Return the [X, Y] coordinate for the center point of the cell that contains the specified text.  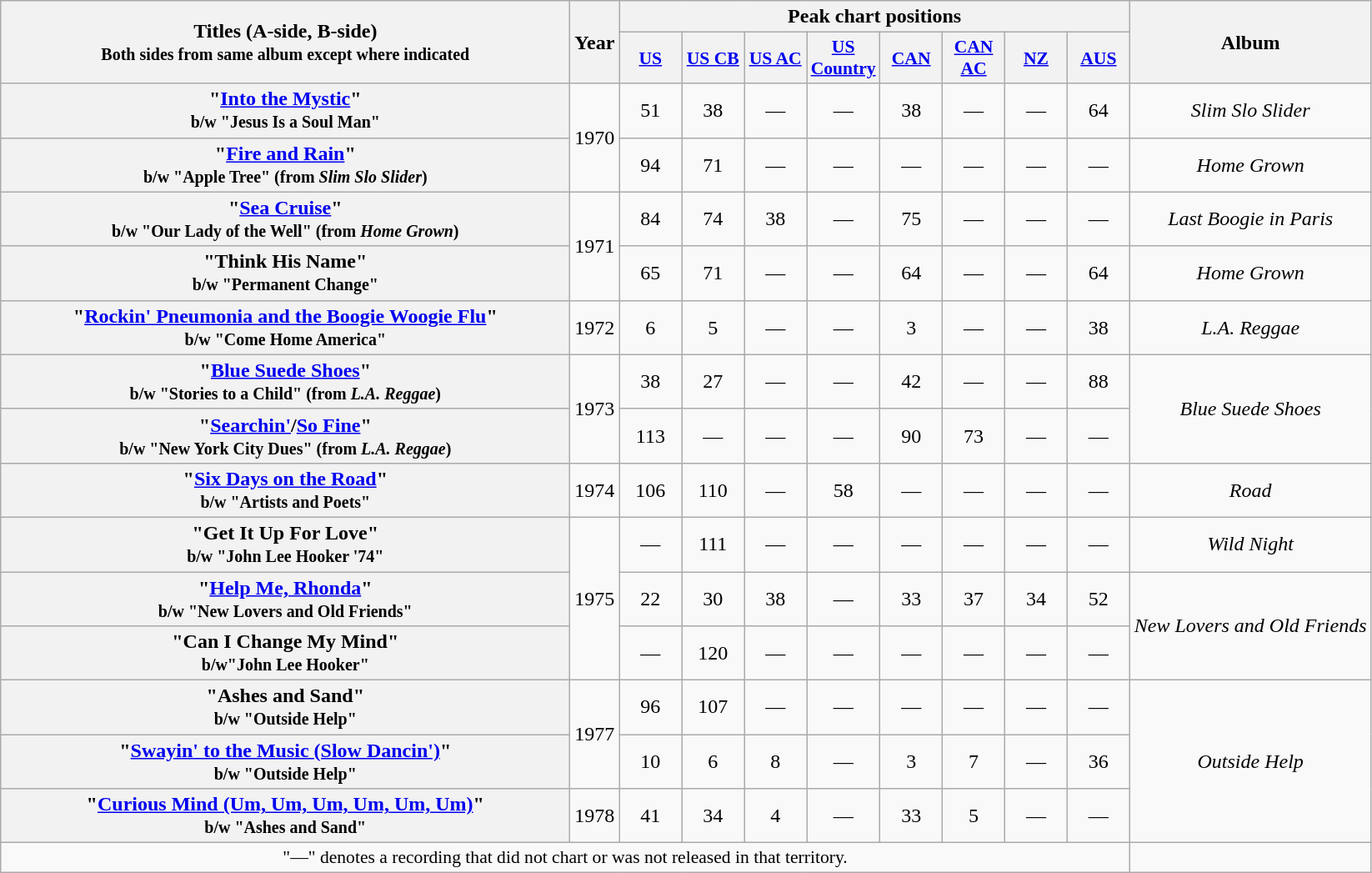
Album [1250, 42]
1977 [595, 735]
51 [650, 110]
58 [844, 490]
1972 [595, 327]
"Fire and Rain"b/w "Apple Tree" (from Slim Slo Slider) [285, 165]
Last Boogie in Paris [1250, 218]
Slim Slo Slider [1250, 110]
4 [775, 815]
New Lovers and Old Friends [1250, 626]
Year [595, 42]
1978 [595, 815]
37 [974, 599]
Blue Suede Shoes [1250, 409]
30 [714, 599]
7 [974, 762]
110 [714, 490]
94 [650, 165]
1974 [595, 490]
1973 [595, 409]
96 [650, 707]
65 [650, 273]
75 [912, 218]
"—" denotes a recording that did not chart or was not released in that territory. [565, 858]
106 [650, 490]
"Swayin' to the Music (Slow Dancin')"b/w "Outside Help" [285, 762]
1971 [595, 246]
88 [1099, 382]
Titles (A-side, B-side)Both sides from same album except where indicated [285, 42]
84 [650, 218]
22 [650, 599]
74 [714, 218]
27 [714, 382]
US Country [844, 58]
"Searchin'/So Fine"b/w "New York City Dues" (from L.A. Reggae) [285, 435]
"Blue Suede Shoes"b/w "Stories to a Child" (from L.A. Reggae) [285, 382]
"Six Days on the Road"b/w "Artists and Poets" [285, 490]
"Into the Mystic"b/w "Jesus Is a Soul Man" [285, 110]
120 [714, 654]
42 [912, 382]
111 [714, 544]
73 [974, 435]
CAN [912, 58]
NZ [1037, 58]
36 [1099, 762]
AUS [1099, 58]
Road [1250, 490]
"Help Me, Rhonda"b/w "New Lovers and Old Friends" [285, 599]
41 [650, 815]
"Get It Up For Love" b/w "John Lee Hooker '74" [285, 544]
"Think His Name"b/w "Permanent Change" [285, 273]
1975 [595, 599]
"Ashes and Sand"b/w "Outside Help" [285, 707]
10 [650, 762]
L.A. Reggae [1250, 327]
8 [775, 762]
"Curious Mind (Um, Um, Um, Um, Um, Um)"b/w "Ashes and Sand" [285, 815]
"Sea Cruise"b/w "Our Lady of the Well" (from Home Grown) [285, 218]
US AC [775, 58]
US [650, 58]
1970 [595, 138]
52 [1099, 599]
"Can I Change My Mind"b/w"John Lee Hooker" [285, 654]
90 [912, 435]
Wild Night [1250, 544]
"Rockin' Pneumonia and the Boogie Woogie Flu"b/w "Come Home America" [285, 327]
US CB [714, 58]
Peak chart positions [874, 17]
CAN AC [974, 58]
113 [650, 435]
107 [714, 707]
Outside Help [1250, 762]
